From the cell containing the given text, extract its center point as (x, y) coordinate. 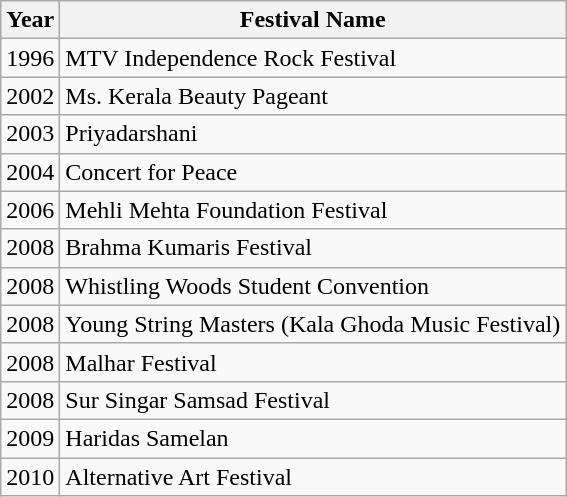
2009 (30, 438)
Sur Singar Samsad Festival (313, 400)
1996 (30, 58)
Mehli Mehta Foundation Festival (313, 210)
Priyadarshani (313, 134)
Alternative Art Festival (313, 477)
Whistling Woods Student Convention (313, 286)
Haridas Samelan (313, 438)
Young String Masters (Kala Ghoda Music Festival) (313, 324)
2003 (30, 134)
Malhar Festival (313, 362)
2006 (30, 210)
Ms. Kerala Beauty Pageant (313, 96)
2004 (30, 172)
2002 (30, 96)
Brahma Kumaris Festival (313, 248)
2010 (30, 477)
Festival Name (313, 20)
MTV Independence Rock Festival (313, 58)
Concert for Peace (313, 172)
Year (30, 20)
